Detect which cell encompasses the target text, then output its [X, Y] center coordinate. 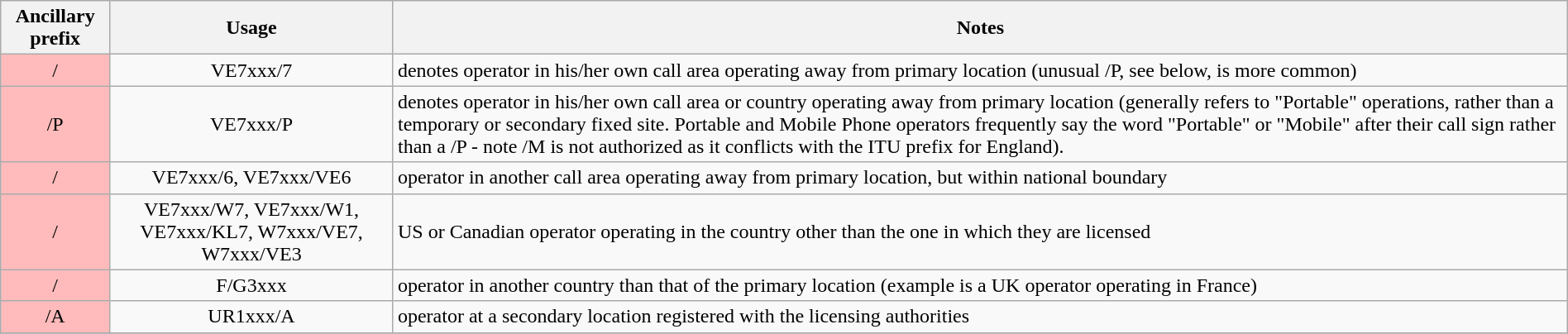
/P [55, 124]
operator at a secondary location registered with the licensing authorities [980, 317]
US or Canadian operator operating in the country other than the one in which they are licensed [980, 231]
VE7xxx/6, VE7xxx/VE6 [251, 178]
F/G3xxx [251, 285]
VE7xxx/P [251, 124]
VE7xxx/7 [251, 70]
Ancillary prefix [55, 28]
operator in another country than that of the primary location (example is a UK operator operating in France) [980, 285]
operator in another call area operating away from primary location, but within national boundary [980, 178]
denotes operator in his/her own call area operating away from primary location (unusual /P, see below, is more common) [980, 70]
UR1xxx/A [251, 317]
Usage [251, 28]
/A [55, 317]
Notes [980, 28]
VE7xxx/W7, VE7xxx/W1, VE7xxx/KL7, W7xxx/VE7, W7xxx/VE3 [251, 231]
